Extract the [X, Y] coordinate from the center of the cell holding the provided text.  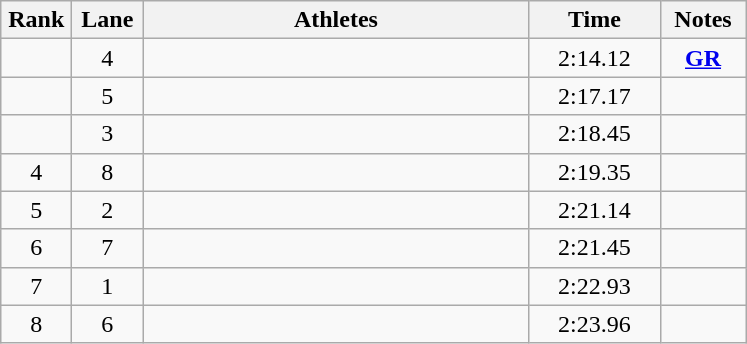
2:18.45 [594, 134]
Notes [703, 20]
2:17.17 [594, 96]
2 [108, 210]
2:21.45 [594, 248]
Rank [36, 20]
Time [594, 20]
2:14.12 [594, 58]
2:21.14 [594, 210]
1 [108, 286]
2:22.93 [594, 286]
Athletes [336, 20]
3 [108, 134]
GR [703, 58]
Lane [108, 20]
2:23.96 [594, 324]
2:19.35 [594, 172]
